Detect which cell encompasses the target text, then output its [x, y] center coordinate. 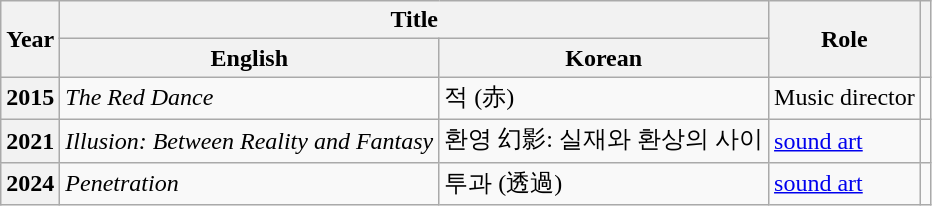
The Red Dance [250, 98]
Music director [845, 98]
2024 [30, 184]
Illusion: Between Reality and Fantasy [250, 140]
Korean [604, 58]
Penetration [250, 184]
2021 [30, 140]
English [250, 58]
투과 (透過) [604, 184]
Title [414, 20]
2015 [30, 98]
Role [845, 39]
환영 幻影: 실재와 환상의 사이 [604, 140]
적 (赤) [604, 98]
Year [30, 39]
